Return the [x, y] coordinate for the center point of the cell that contains the specified text.  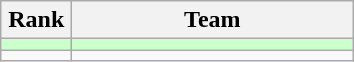
Team [212, 20]
Rank [36, 20]
